Identify which cell holds the provided text, then report its (X, Y) central coordinate. 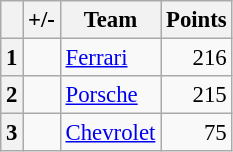
1 (12, 58)
2 (12, 95)
215 (196, 95)
+/- (42, 20)
216 (196, 58)
Points (196, 20)
Porsche (110, 95)
75 (196, 133)
Team (110, 20)
Chevrolet (110, 133)
Ferrari (110, 58)
3 (12, 133)
